Output the [X, Y] coordinate of the center of the cell containing the given text.  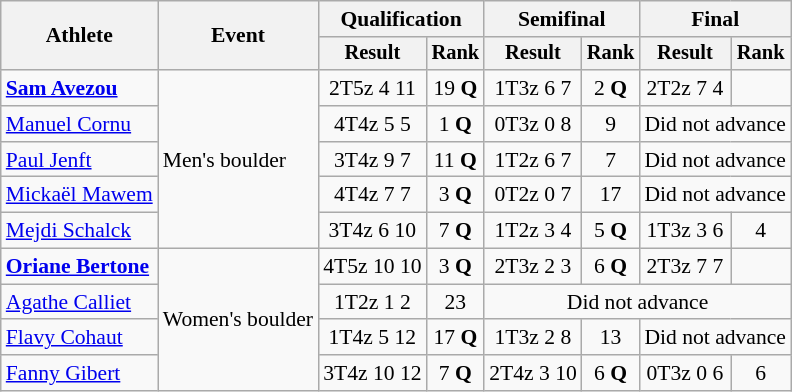
3T4z 10 12 [372, 373]
Paul Jenft [80, 160]
2T2z 7 4 [684, 88]
Oriane Bertone [80, 267]
Manuel Cornu [80, 124]
Fanny Gibert [80, 373]
0T3z 0 8 [533, 124]
Athlete [80, 36]
17 [611, 195]
Qualification [401, 19]
Sam Avezou [80, 88]
4T4z 5 5 [372, 124]
17 Q [456, 338]
Event [238, 36]
1T3z 6 7 [533, 88]
2T3z 2 3 [533, 267]
0T2z 0 7 [533, 195]
Final [715, 19]
0T3z 0 6 [684, 373]
4 [761, 231]
2T3z 7 7 [684, 267]
23 [456, 302]
2 Q [611, 88]
11 Q [456, 160]
3T4z 6 10 [372, 231]
1T2z 3 4 [533, 231]
5 Q [611, 231]
1T2z 1 2 [372, 302]
Mickaël Mawem [80, 195]
1 Q [456, 124]
1T2z 6 7 [533, 160]
6 [761, 373]
Men's boulder [238, 159]
Women's boulder [238, 320]
2T5z 4 11 [372, 88]
3T4z 9 7 [372, 160]
1T3z 2 8 [533, 338]
19 Q [456, 88]
1T3z 3 6 [684, 231]
9 [611, 124]
4T5z 10 10 [372, 267]
13 [611, 338]
1T4z 5 12 [372, 338]
Agathe Calliet [80, 302]
4T4z 7 7 [372, 195]
Mejdi Schalck [80, 231]
2T4z 3 10 [533, 373]
7 [611, 160]
Semifinal [562, 19]
Flavy Cohaut [80, 338]
